From the cell containing the given text, extract its center point as [x, y] coordinate. 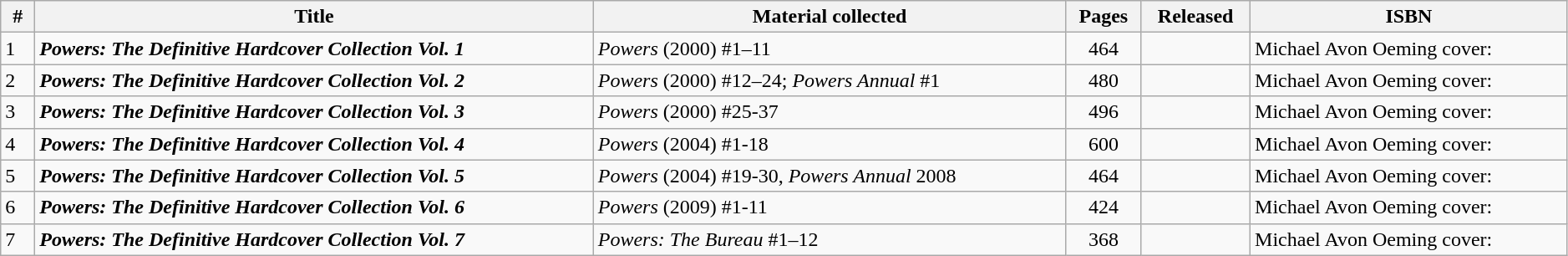
3 [18, 112]
Powers (2000) #1–11 [830, 49]
Powers (2004) #1-18 [830, 144]
368 [1104, 239]
Powers: The Definitive Hardcover Collection Vol. 1 [314, 49]
1 [18, 49]
2 [18, 80]
4 [18, 144]
Powers: The Definitive Hardcover Collection Vol. 6 [314, 207]
600 [1104, 144]
Powers: The Bureau #1–12 [830, 239]
Powers: The Definitive Hardcover Collection Vol. 2 [314, 80]
Pages [1104, 17]
480 [1104, 80]
Released [1196, 17]
Powers (2000) #25-37 [830, 112]
7 [18, 239]
Material collected [830, 17]
Powers: The Definitive Hardcover Collection Vol. 3 [314, 112]
Powers: The Definitive Hardcover Collection Vol. 4 [314, 144]
Powers: The Definitive Hardcover Collection Vol. 7 [314, 239]
ISBN [1409, 17]
Powers (2000) #12–24; Powers Annual #1 [830, 80]
5 [18, 176]
Powers (2009) #1-11 [830, 207]
Powers: The Definitive Hardcover Collection Vol. 5 [314, 176]
496 [1104, 112]
Powers (2004) #19-30, Powers Annual 2008 [830, 176]
6 [18, 207]
424 [1104, 207]
# [18, 17]
Title [314, 17]
